Scan for the cell matching the given text and deliver its (x, y) coordinate at center. 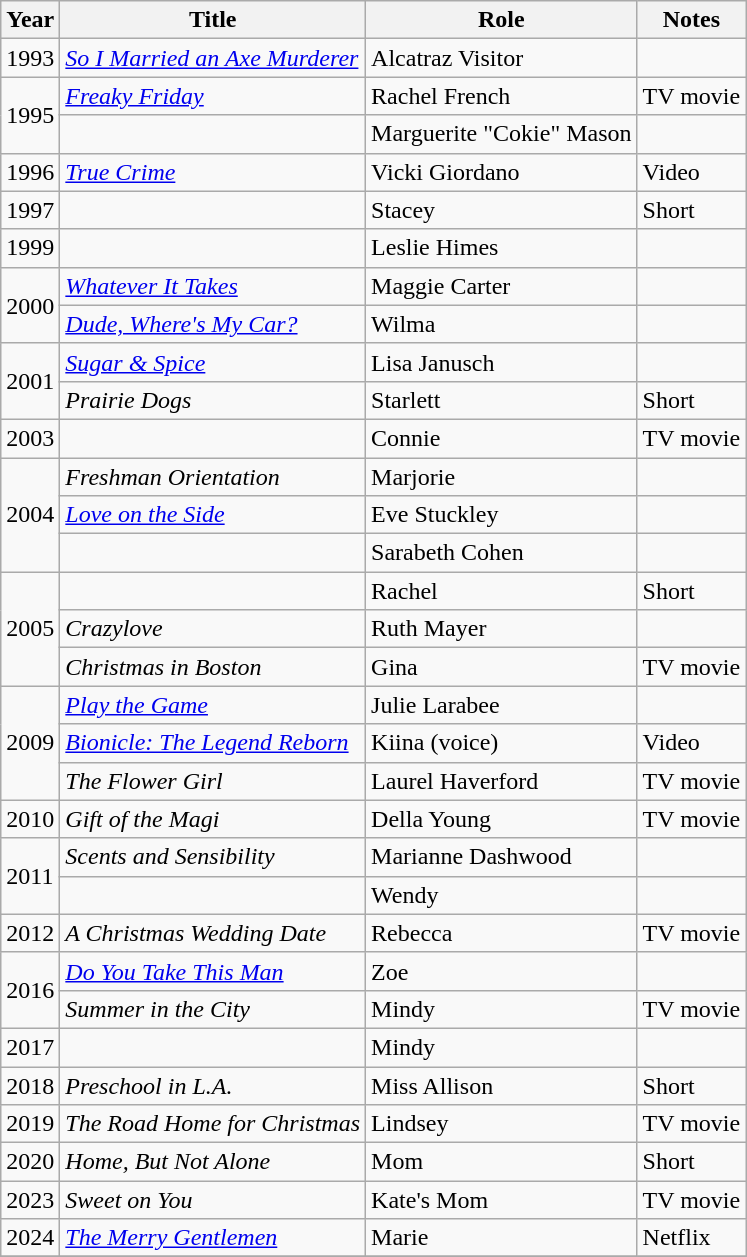
Notes (692, 20)
Mom (502, 1162)
Do You Take This Man (213, 971)
Connie (502, 438)
2018 (30, 1085)
Zoe (502, 971)
2000 (30, 305)
Vicki Giordano (502, 172)
2003 (30, 438)
Scents and Sensibility (213, 857)
So I Married an Axe Murderer (213, 58)
Dude, Where's My Car? (213, 324)
Love on the Side (213, 515)
Kate's Mom (502, 1200)
Crazylove (213, 629)
Wendy (502, 895)
Netflix (692, 1238)
2016 (30, 990)
1995 (30, 115)
Miss Allison (502, 1085)
Prairie Dogs (213, 400)
Gift of the Magi (213, 819)
2020 (30, 1162)
Sugar & Spice (213, 362)
2009 (30, 743)
Summer in the City (213, 1009)
Kiina (voice) (502, 743)
Eve Stuckley (502, 515)
1999 (30, 248)
2012 (30, 933)
2017 (30, 1047)
Freshman Orientation (213, 477)
Lindsey (502, 1124)
Marjorie (502, 477)
Play the Game (213, 705)
Whatever It Takes (213, 286)
Sweet on You (213, 1200)
2019 (30, 1124)
Bionicle: The Legend Reborn (213, 743)
2024 (30, 1238)
Maggie Carter (502, 286)
Sarabeth Cohen (502, 553)
Laurel Haverford (502, 781)
Title (213, 20)
The Merry Gentlemen (213, 1238)
Della Young (502, 819)
Julie Larabee (502, 705)
Rebecca (502, 933)
1996 (30, 172)
2005 (30, 629)
2010 (30, 819)
2004 (30, 515)
1993 (30, 58)
Marie (502, 1238)
1997 (30, 210)
Christmas in Boston (213, 667)
Marguerite "Cokie" Mason (502, 134)
Gina (502, 667)
2023 (30, 1200)
Role (502, 20)
Starlett (502, 400)
Year (30, 20)
Marianne Dashwood (502, 857)
A Christmas Wedding Date (213, 933)
Stacey (502, 210)
The Flower Girl (213, 781)
True Crime (213, 172)
Freaky Friday (213, 96)
2011 (30, 876)
The Road Home for Christmas (213, 1124)
Alcatraz Visitor (502, 58)
Home, But Not Alone (213, 1162)
Preschool in L.A. (213, 1085)
Rachel (502, 591)
Ruth Mayer (502, 629)
2001 (30, 381)
Wilma (502, 324)
Leslie Himes (502, 248)
Rachel French (502, 96)
Lisa Janusch (502, 362)
